Identify which cell holds the provided text, then report its [X, Y] central coordinate. 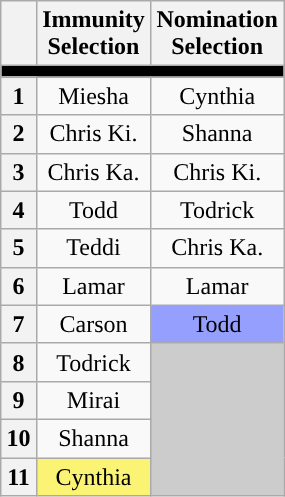
7 [19, 324]
10 [19, 438]
Mirai [93, 400]
Nomination Selection [218, 34]
8 [19, 362]
4 [19, 210]
2 [19, 134]
Miesha [93, 96]
11 [19, 477]
3 [19, 172]
Carson [93, 324]
Teddi [93, 248]
5 [19, 248]
9 [19, 400]
Immunity Selection [93, 34]
6 [19, 286]
1 [19, 96]
